Pinpoint the cell where the given text exists, returning its [x, y] midpoint coordinate. 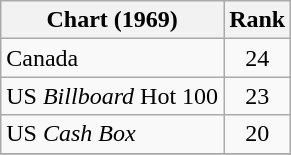
US Cash Box [112, 134]
Rank [258, 20]
23 [258, 96]
20 [258, 134]
Canada [112, 58]
Chart (1969) [112, 20]
24 [258, 58]
US Billboard Hot 100 [112, 96]
